Scan for the cell matching the given text and deliver its (x, y) coordinate at center. 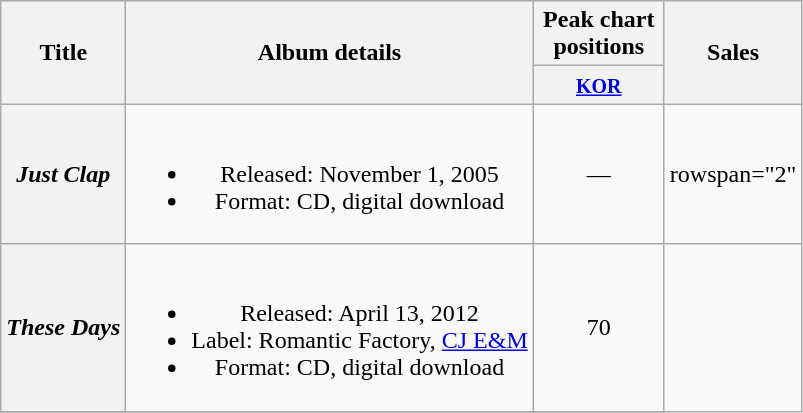
rowspan="2" (733, 174)
KOR (598, 85)
Just Clap (64, 174)
Peak chart positions (598, 34)
— (598, 174)
Title (64, 52)
These Days (64, 328)
70 (598, 328)
Sales (733, 52)
Album details (330, 52)
Released: November 1, 2005Format: CD, digital download (330, 174)
Released: April 13, 2012Label: Romantic Factory, CJ E&MFormat: CD, digital download (330, 328)
